Find where the given text appears and provide that cell's center as [x, y] coordinate. 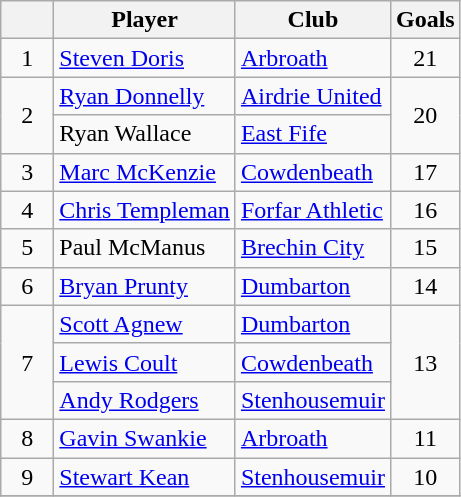
1 [28, 58]
8 [28, 438]
Brechin City [312, 248]
Player [145, 20]
9 [28, 477]
3 [28, 172]
6 [28, 286]
East Fife [312, 134]
5 [28, 248]
Stewart Kean [145, 477]
16 [425, 210]
Forfar Athletic [312, 210]
Ryan Donnelly [145, 96]
10 [425, 477]
17 [425, 172]
11 [425, 438]
20 [425, 115]
Paul McManus [145, 248]
Goals [425, 20]
Marc McKenzie [145, 172]
Bryan Prunty [145, 286]
Ryan Wallace [145, 134]
7 [28, 362]
13 [425, 362]
Lewis Coult [145, 362]
Andy Rodgers [145, 400]
15 [425, 248]
Gavin Swankie [145, 438]
Scott Agnew [145, 324]
21 [425, 58]
Club [312, 20]
4 [28, 210]
Steven Doris [145, 58]
14 [425, 286]
Chris Templeman [145, 210]
2 [28, 115]
Airdrie United [312, 96]
